Extract the [x, y] coordinate from the center of the cell holding the provided text.  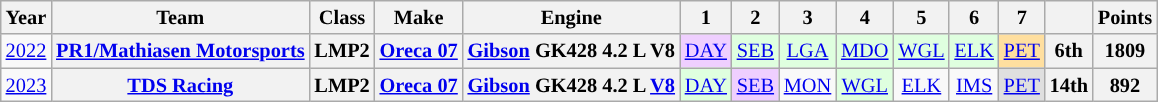
7 [1022, 17]
Points [1125, 17]
IMS [974, 85]
6th [1069, 51]
14th [1069, 85]
2023 [26, 85]
PR1/Mathiasen Motorsports [180, 51]
2 [756, 17]
892 [1125, 85]
Engine [572, 17]
TDS Racing [180, 85]
Make [419, 17]
Year [26, 17]
LGA [808, 51]
2022 [26, 51]
MON [808, 85]
1 [706, 17]
1809 [1125, 51]
MDO [864, 51]
Class [342, 17]
4 [864, 17]
5 [921, 17]
Team [180, 17]
3 [808, 17]
6 [974, 17]
